Capture the cell that displays the provided text and extract its [X, Y] central coordinate. 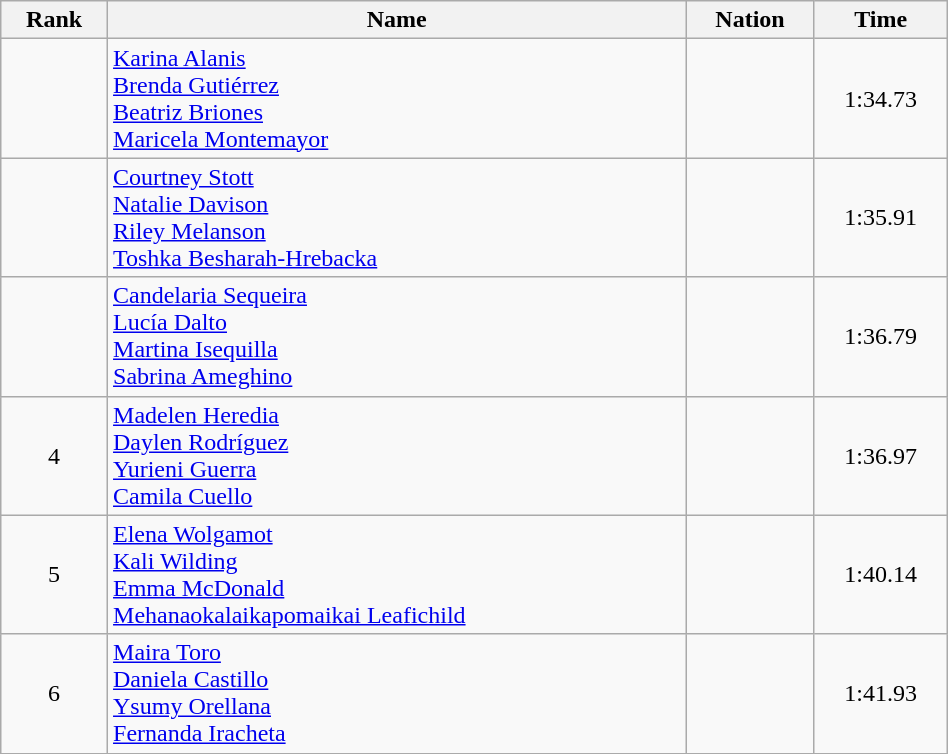
1:36.79 [880, 336]
Nation [750, 20]
1:35.91 [880, 218]
Courtney StottNatalie DavisonRiley MelansonToshka Besharah-Hrebacka [398, 218]
Madelen HerediaDaylen RodríguezYurieni GuerraCamila Cuello [398, 456]
6 [54, 694]
1:40.14 [880, 574]
1:41.93 [880, 694]
4 [54, 456]
1:34.73 [880, 98]
1:36.97 [880, 456]
Candelaria SequeiraLucía DaltoMartina IsequillaSabrina Ameghino [398, 336]
Name [398, 20]
Karina AlanisBrenda GutiérrezBeatriz BrionesMaricela Montemayor [398, 98]
Rank [54, 20]
Time [880, 20]
Maira ToroDaniela CastilloYsumy OrellanaFernanda Iracheta [398, 694]
5 [54, 574]
Elena WolgamotKali WildingEmma McDonaldMehanaokalaikapomaikai Leafichild [398, 574]
